From the cell containing the given text, extract its center point as (x, y) coordinate. 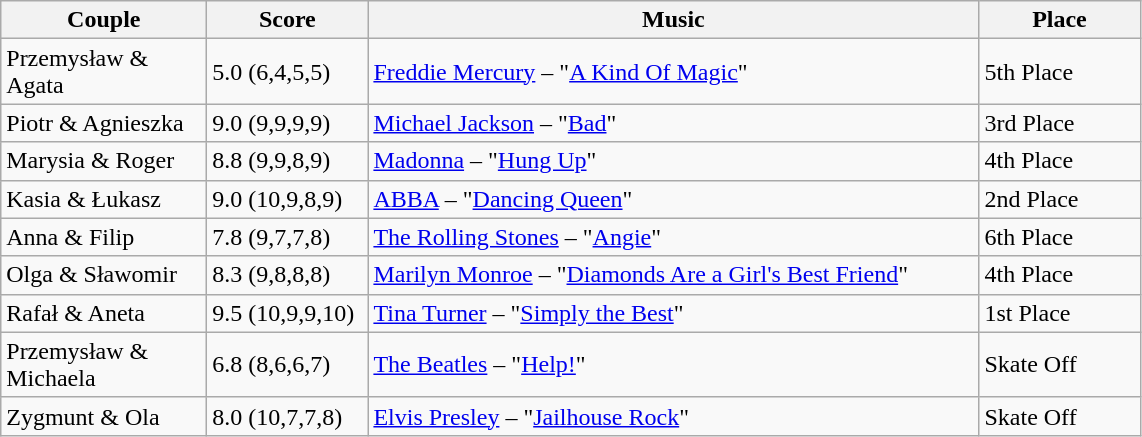
Marysia & Roger (104, 161)
Kasia & Łukasz (104, 199)
The Rolling Stones – "Angie" (674, 237)
8.8 (9,9,8,9) (288, 161)
Place (1060, 20)
Anna & Filip (104, 237)
Score (288, 20)
Rafał & Aneta (104, 313)
Olga & Sławomir (104, 275)
5.0 (6,4,5,5) (288, 72)
3rd Place (1060, 123)
9.5 (10,9,9,10) (288, 313)
Michael Jackson – "Bad" (674, 123)
1st Place (1060, 313)
Elvis Presley – "Jailhouse Rock" (674, 416)
Tina Turner – "Simply the Best" (674, 313)
Madonna – "Hung Up" (674, 161)
9.0 (10,9,8,9) (288, 199)
ABBA – "Dancing Queen" (674, 199)
Przemysław & Agata (104, 72)
The Beatles – "Help!" (674, 364)
Piotr & Agnieszka (104, 123)
Zygmunt & Ola (104, 416)
2nd Place (1060, 199)
6.8 (8,6,6,7) (288, 364)
8.3 (9,8,8,8) (288, 275)
9.0 (9,9,9,9) (288, 123)
Marilyn Monroe – "Diamonds Are a Girl's Best Friend" (674, 275)
Przemysław & Michaela (104, 364)
Music (674, 20)
Couple (104, 20)
5th Place (1060, 72)
7.8 (9,7,7,8) (288, 237)
8.0 (10,7,7,8) (288, 416)
6th Place (1060, 237)
Freddie Mercury – "A Kind Of Magic" (674, 72)
